Capture the cell that displays the provided text and extract its [x, y] central coordinate. 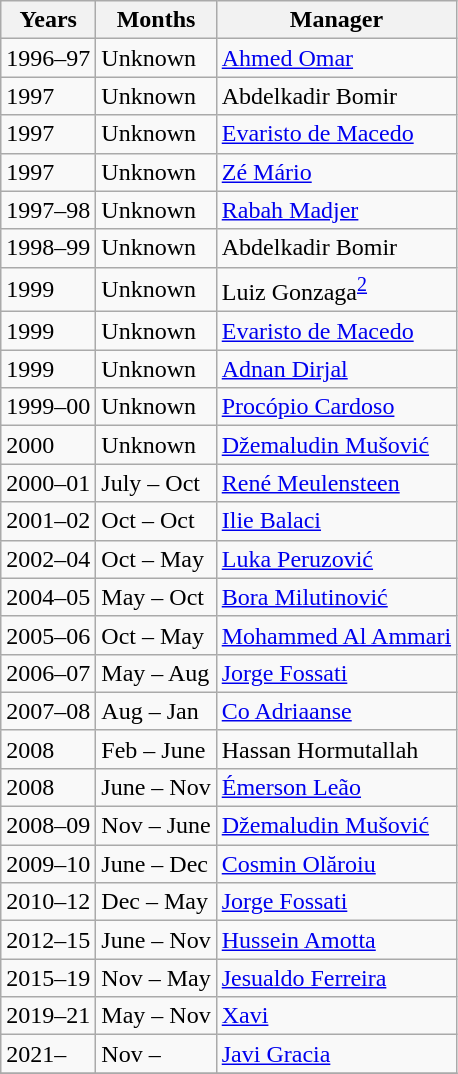
1999–00 [48, 407]
2001–02 [48, 521]
2006–07 [48, 673]
Ahmed Omar [336, 58]
2005–06 [48, 635]
Nov – May [156, 978]
Mohammed Al Ammari [336, 635]
1998–99 [48, 248]
Months [156, 20]
Hassan Hormutallah [336, 749]
Oct – Oct [156, 521]
2010–12 [48, 902]
Nov – [156, 1054]
Cosmin Olăroiu [336, 864]
May – Oct [156, 597]
René Meulensteen [336, 483]
Bora Milutinović [336, 597]
Adnan Dirjal [336, 369]
2004–05 [48, 597]
2021– [48, 1054]
2002–04 [48, 559]
Years [48, 20]
Javi Gracia [336, 1054]
Zé Mário [336, 172]
2009–10 [48, 864]
Feb – June [156, 749]
Ilie Balaci [336, 521]
Émerson Leão [336, 787]
Manager [336, 20]
2008–09 [48, 826]
Rabah Madjer [336, 210]
Nov – June [156, 826]
2000 [48, 445]
Luiz Gonzaga2 [336, 290]
Luka Peruzović [336, 559]
Dec – May [156, 902]
2019–21 [48, 1016]
2007–08 [48, 711]
June – Dec [156, 864]
May – Aug [156, 673]
Jesualdo Ferreira [336, 978]
Co Adriaanse [336, 711]
Procópio Cardoso [336, 407]
1996–97 [48, 58]
May – Nov [156, 1016]
Aug – Jan [156, 711]
2000–01 [48, 483]
July – Oct [156, 483]
2015–19 [48, 978]
2012–15 [48, 940]
Hussein Amotta [336, 940]
1997–98 [48, 210]
Xavi [336, 1016]
